Locate the cell with the specified text and output its (x, y) center coordinate. 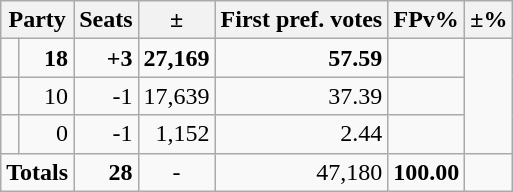
2.44 (302, 134)
1,152 (176, 134)
Totals (38, 172)
18 (46, 58)
57.59 (302, 58)
47,180 (302, 172)
FPv% (426, 20)
First pref. votes (302, 20)
28 (106, 172)
27,169 (176, 58)
Party (38, 20)
17,639 (176, 96)
±% (489, 20)
37.39 (302, 96)
10 (46, 96)
+3 (106, 58)
- (176, 172)
Seats (106, 20)
0 (46, 134)
100.00 (426, 172)
± (176, 20)
